Extract the (x, y) coordinate from the center of the cell holding the provided text.  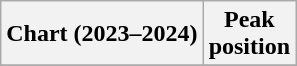
Chart (2023–2024) (102, 34)
Peakposition (249, 34)
